Return the [x, y] coordinate for the center point of the cell that contains the specified text.  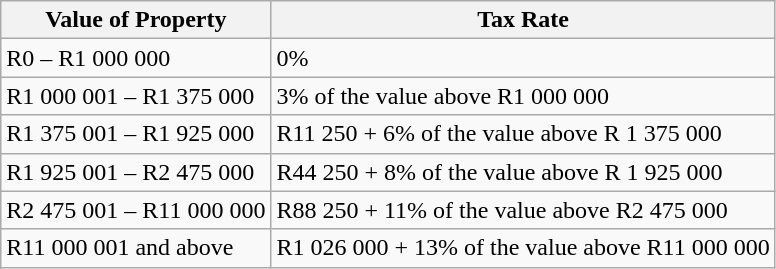
3% of the value above R1 000 000 [523, 96]
R2 475 001 – R11 000 000 [136, 210]
Tax Rate [523, 20]
R88 250 + 11% of the value above R2 475 000 [523, 210]
R1 000 001 – R1 375 000 [136, 96]
R1 026 000 + 13% of the value above R11 000 000 [523, 248]
R1 925 001 – R2 475 000 [136, 172]
R1 375 001 – R1 925 000 [136, 134]
Value of Property [136, 20]
R44 250 + 8% of the value above R 1 925 000 [523, 172]
R0 – R1 000 000 [136, 58]
R11 250 + 6% of the value above R 1 375 000 [523, 134]
0% [523, 58]
R11 000 001 and above [136, 248]
